Return the [X, Y] coordinate for the center point of the cell that contains the specified text.  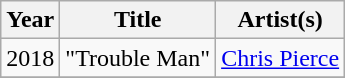
Title [138, 20]
2018 [30, 58]
Artist(s) [280, 20]
Year [30, 20]
"Trouble Man" [138, 58]
Chris Pierce [280, 58]
